Return [X, Y] of the center of cell containing provided text 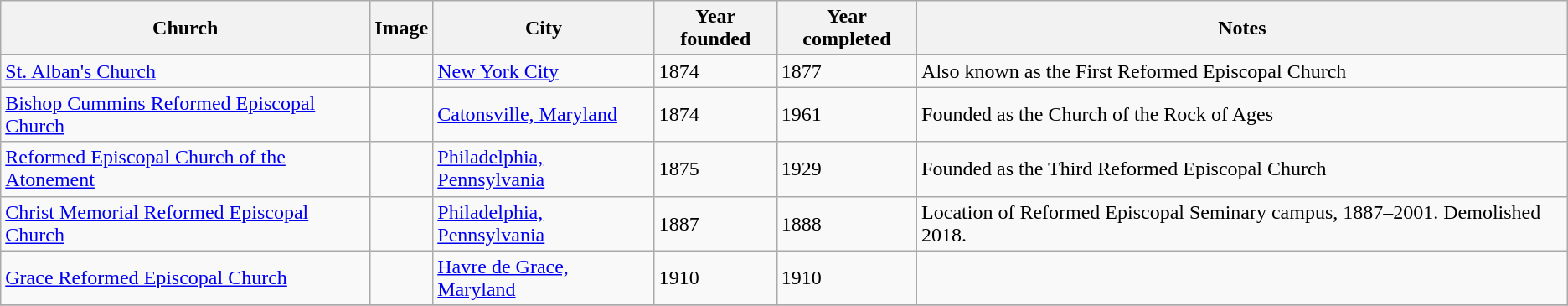
Grace Reformed Episcopal Church [186, 278]
Founded as the Church of the Rock of Ages [1243, 114]
City [544, 29]
Notes [1243, 29]
Year completed [846, 29]
Havre de Grace, Maryland [544, 278]
1877 [846, 71]
1961 [846, 114]
1929 [846, 169]
1888 [846, 223]
Founded as the Third Reformed Episcopal Church [1243, 169]
Christ Memorial Reformed Episcopal Church [186, 223]
Image [402, 29]
Year founded [715, 29]
New York City [544, 71]
Reformed Episcopal Church of the Atonement [186, 169]
1887 [715, 223]
Also known as the First Reformed Episcopal Church [1243, 71]
Church [186, 29]
Bishop Cummins Reformed Episcopal Church [186, 114]
Location of Reformed Episcopal Seminary campus, 1887–2001. Demolished 2018. [1243, 223]
Catonsville, Maryland [544, 114]
1875 [715, 169]
St. Alban's Church [186, 71]
